Determine the (x, y) coordinate at the center of the cell enclosing the given text.  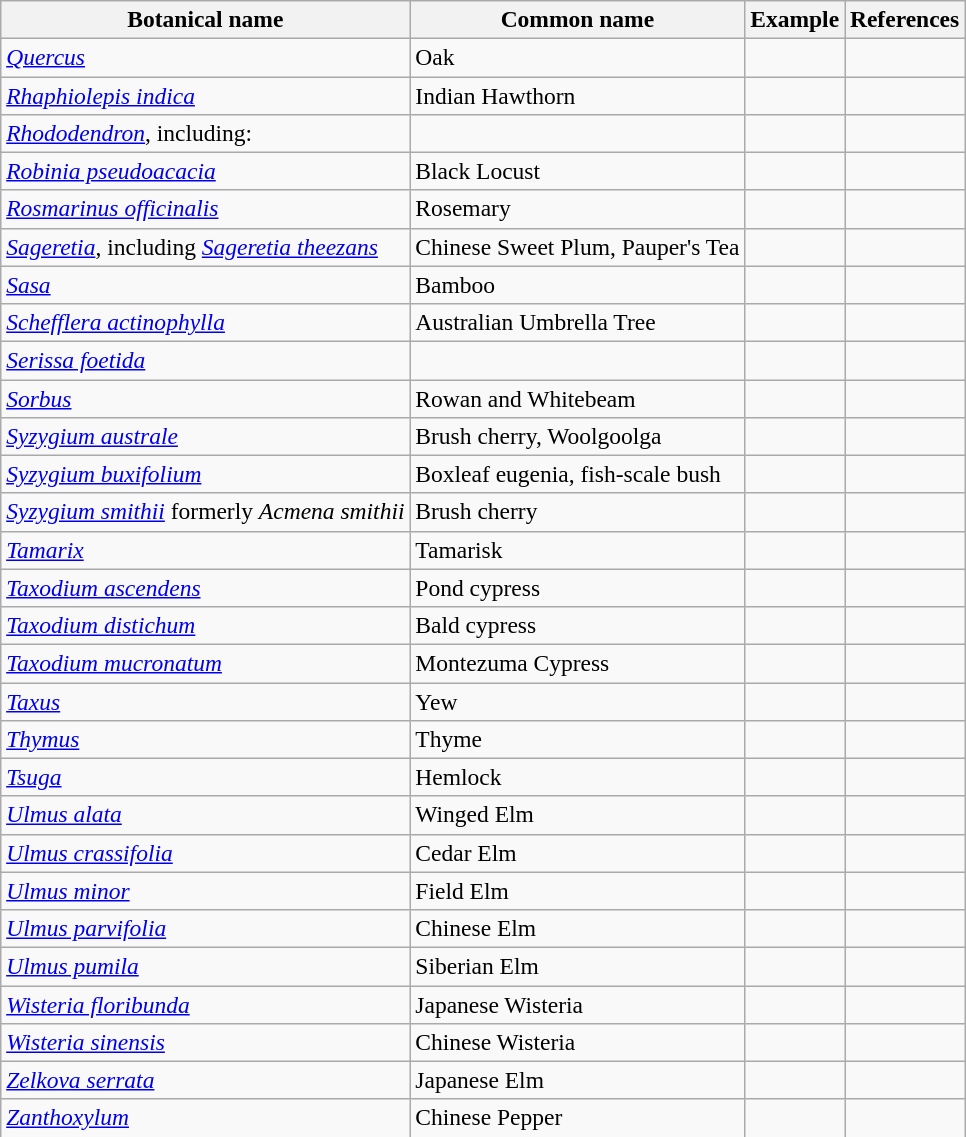
Black Locust (578, 171)
Taxus (206, 701)
Ulmus alata (206, 815)
Sageretia, including Sageretia theezans (206, 247)
Taxodium mucronatum (206, 663)
Wisteria floribunda (206, 1004)
Rosemary (578, 209)
Quercus (206, 57)
Yew (578, 701)
Ulmus minor (206, 891)
Common name (578, 19)
Cedar Elm (578, 853)
Japanese Wisteria (578, 1004)
Tamarix (206, 550)
Taxodium distichum (206, 625)
Winged Elm (578, 815)
References (905, 19)
Wisteria sinensis (206, 1042)
Chinese Wisteria (578, 1042)
Serissa foetida (206, 360)
Montezuma Cypress (578, 663)
Zelkova serrata (206, 1080)
Syzygium australe (206, 436)
Japanese Elm (578, 1080)
Boxleaf eugenia, fish-scale bush (578, 474)
Rhaphiolepis indica (206, 95)
Example (795, 19)
Chinese Elm (578, 928)
Schefflera actinophylla (206, 322)
Zanthoxylum (206, 1118)
Syzygium buxifolium (206, 474)
Sasa (206, 285)
Tamarisk (578, 550)
Ulmus pumila (206, 966)
Australian Umbrella Tree (578, 322)
Bamboo (578, 285)
Botanical name (206, 19)
Indian Hawthorn (578, 95)
Ulmus parvifolia (206, 928)
Rosmarinus officinalis (206, 209)
Bald cypress (578, 625)
Tsuga (206, 777)
Robinia pseudoacacia (206, 171)
Ulmus crassifolia (206, 853)
Chinese Sweet Plum, Pauper's Tea (578, 247)
Chinese Pepper (578, 1118)
Brush cherry (578, 512)
Rowan and Whitebeam (578, 398)
Brush cherry, Woolgoolga (578, 436)
Thyme (578, 739)
Hemlock (578, 777)
Pond cypress (578, 588)
Taxodium ascendens (206, 588)
Rhododendron, including: (206, 133)
Field Elm (578, 891)
Syzygium smithii formerly Acmena smithii (206, 512)
Sorbus (206, 398)
Oak (578, 57)
Thymus (206, 739)
Siberian Elm (578, 966)
